Identify which cell holds the provided text, then report its [X, Y] central coordinate. 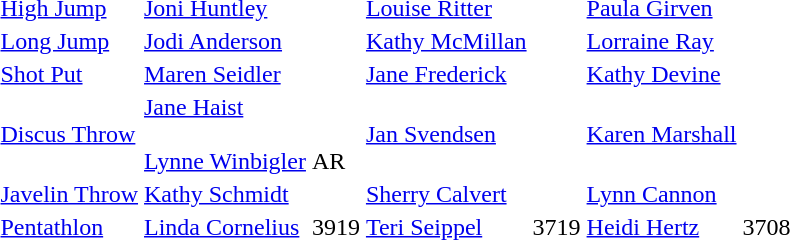
Kathy Devine [662, 74]
Maren Seidler [226, 74]
Sherry Calvert [446, 194]
Lorraine Ray [662, 41]
Kathy McMillan [446, 41]
Jodi Anderson [226, 41]
Karen Marshall [662, 134]
Jane Frederick [446, 74]
AR [336, 134]
Jane HaistLynne Winbigler [226, 134]
Kathy Schmidt [226, 194]
Lynn Cannon [662, 194]
Jan Svendsen [446, 134]
